Pinpoint the cell where the given text exists, returning its (x, y) midpoint coordinate. 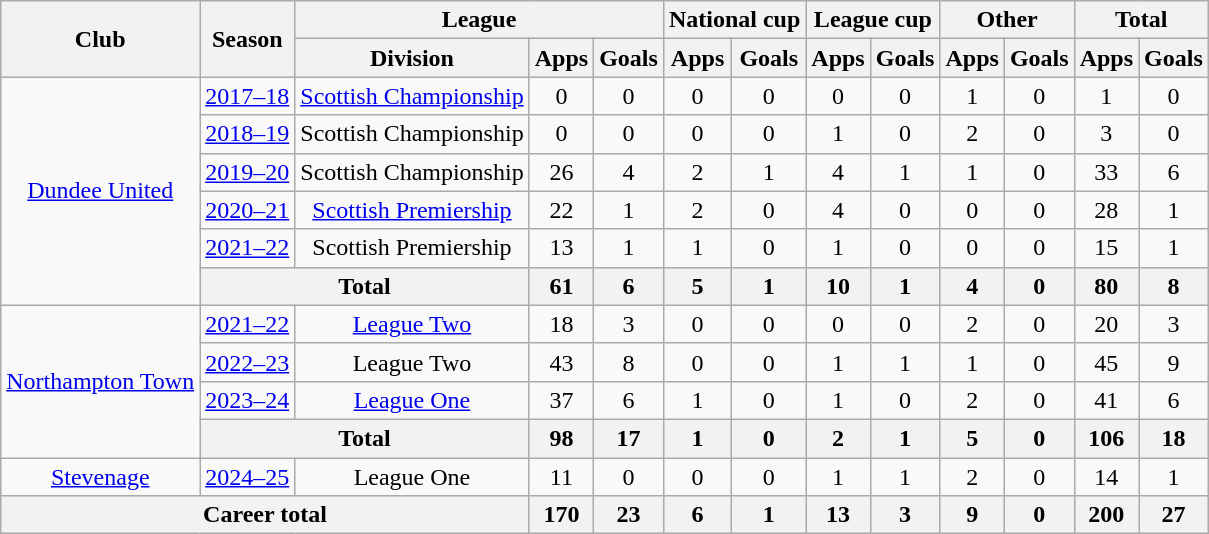
2023–24 (248, 400)
National cup (734, 20)
41 (1106, 400)
17 (629, 438)
20 (1106, 324)
170 (561, 515)
43 (561, 362)
37 (561, 400)
106 (1106, 438)
15 (1106, 248)
2018–19 (248, 134)
27 (1174, 515)
200 (1106, 515)
11 (561, 477)
10 (838, 286)
League cup (873, 20)
61 (561, 286)
45 (1106, 362)
Division (412, 58)
2017–18 (248, 96)
League (480, 20)
2024–25 (248, 477)
98 (561, 438)
2019–20 (248, 172)
2020–21 (248, 210)
22 (561, 210)
14 (1106, 477)
Stevenage (100, 477)
Career total (265, 515)
Northampton Town (100, 381)
28 (1106, 210)
80 (1106, 286)
26 (561, 172)
Club (100, 39)
Other (1007, 20)
23 (629, 515)
Season (248, 39)
33 (1106, 172)
Dundee United (100, 191)
2022–23 (248, 362)
